From the cell containing the given text, extract its center point as (X, Y) coordinate. 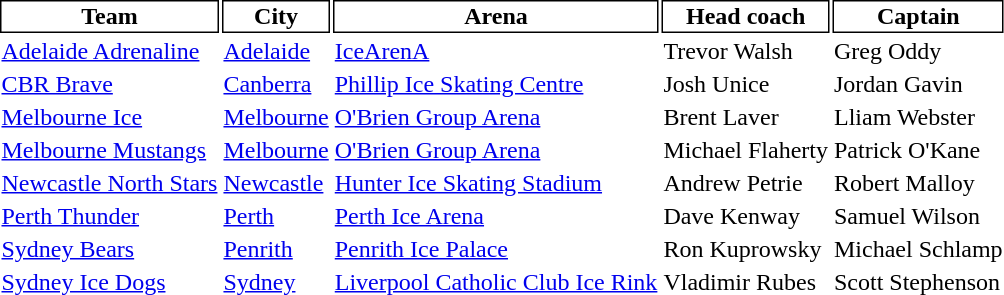
Michael Flaherty (746, 150)
Newcastle North Stars (110, 183)
Team (110, 16)
Samuel Wilson (918, 216)
Hunter Ice Skating Stadium (496, 183)
Michael Schlamp (918, 249)
Jordan Gavin (918, 84)
Patrick O'Kane (918, 150)
Perth Ice Arena (496, 216)
Perth Thunder (110, 216)
Greg Oddy (918, 51)
Captain (918, 16)
Lliam Webster (918, 117)
Melbourne Mustangs (110, 150)
Adelaide (276, 51)
Robert Malloy (918, 183)
Josh Unice (746, 84)
IceArenA (496, 51)
Penrith Ice Palace (496, 249)
Canberra (276, 84)
Dave Kenway (746, 216)
Melbourne Ice (110, 117)
Sydney Bears (110, 249)
Phillip Ice Skating Centre (496, 84)
Perth (276, 216)
Brent Laver (746, 117)
Head coach (746, 16)
Andrew Petrie (746, 183)
Arena (496, 16)
CBR Brave (110, 84)
Adelaide Adrenaline (110, 51)
City (276, 16)
Trevor Walsh (746, 51)
Ron Kuprowsky (746, 249)
Newcastle (276, 183)
Penrith (276, 249)
